Identify which cell holds the provided text, then report its (x, y) central coordinate. 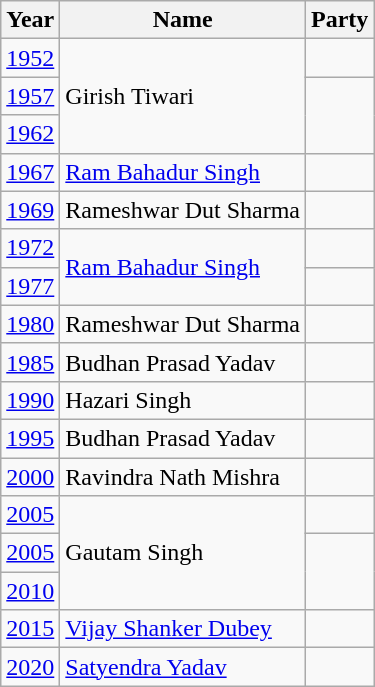
Satyendra Yadav (183, 667)
Hazari Singh (183, 400)
1995 (30, 438)
2015 (30, 629)
Girish Tiwari (183, 96)
1957 (30, 96)
1962 (30, 134)
1985 (30, 362)
Vijay Shanker Dubey (183, 629)
Ravindra Nath Mishra (183, 477)
2000 (30, 477)
1967 (30, 172)
Name (183, 20)
1977 (30, 286)
Year (30, 20)
2010 (30, 591)
1980 (30, 324)
Party (339, 20)
1952 (30, 58)
1972 (30, 248)
1969 (30, 210)
2020 (30, 667)
Gautam Singh (183, 553)
1990 (30, 400)
